Search for the cell housing the specified text and yield its [x, y] center coordinate. 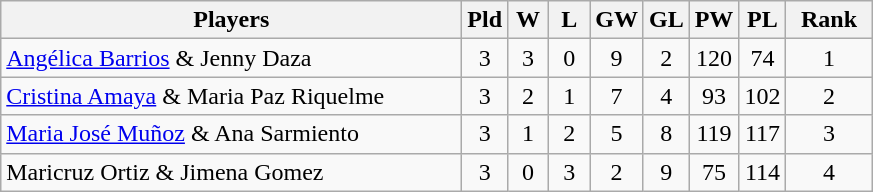
Cristina Amaya & Maria Paz Riquelme [232, 96]
120 [714, 58]
GW [617, 20]
PL [762, 20]
7 [617, 96]
102 [762, 96]
117 [762, 134]
Players [232, 20]
GL [666, 20]
5 [617, 134]
74 [762, 58]
75 [714, 172]
Rank [829, 20]
Angélica Barrios & Jenny Daza [232, 58]
Maria José Muñoz & Ana Sarmiento [232, 134]
W [528, 20]
114 [762, 172]
8 [666, 134]
119 [714, 134]
93 [714, 96]
Pld [485, 20]
PW [714, 20]
L [570, 20]
Maricruz Ortiz & Jimena Gomez [232, 172]
